Capture the cell that displays the provided text and extract its (X, Y) central coordinate. 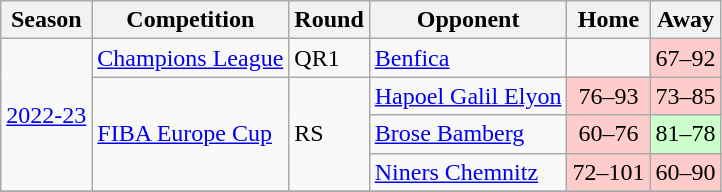
Hapoel Galil Elyon (468, 96)
Round (329, 20)
Home (608, 20)
67–92 (686, 58)
Niners Chemnitz (468, 172)
Season (46, 20)
FIBA Europe Cup (190, 134)
Competition (190, 20)
60–90 (686, 172)
73–85 (686, 96)
81–78 (686, 134)
Champions League (190, 58)
60–76 (608, 134)
RS (329, 134)
76–93 (608, 96)
Benfica (468, 58)
72–101 (608, 172)
Opponent (468, 20)
2022-23 (46, 115)
Away (686, 20)
Brose Bamberg (468, 134)
QR1 (329, 58)
